Return (X, Y) of the center of cell containing provided text 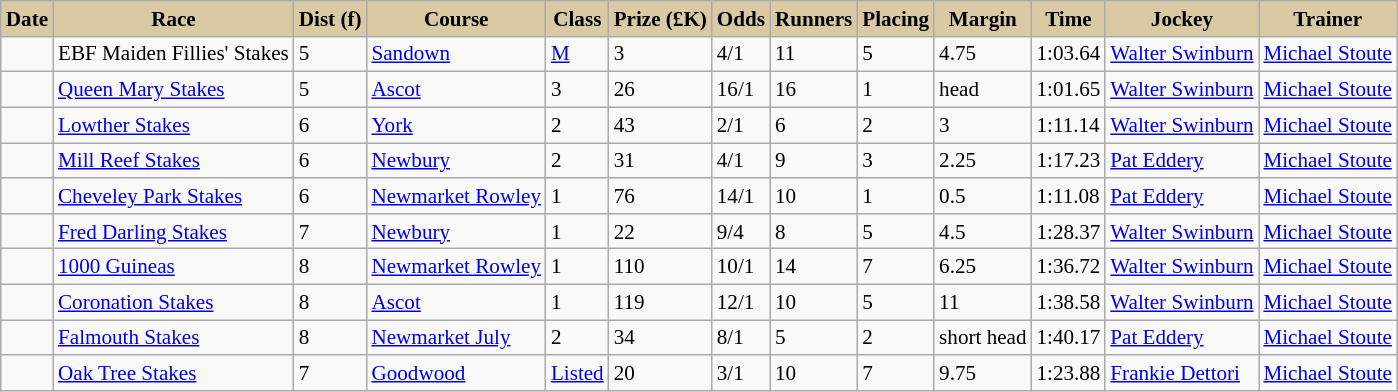
2.25 (982, 160)
9.75 (982, 372)
1:17.23 (1068, 160)
Goodwood (456, 372)
9/4 (741, 230)
1:28.37 (1068, 230)
EBF Maiden Fillies' Stakes (174, 54)
Odds (741, 18)
4.5 (982, 230)
16 (814, 90)
Course (456, 18)
0.5 (982, 196)
Race (174, 18)
43 (660, 124)
Class (578, 18)
Prize (£K) (660, 18)
Dist (f) (330, 18)
Falmouth Stakes (174, 338)
1:11.14 (1068, 124)
8/1 (741, 338)
20 (660, 372)
head (982, 90)
Runners (814, 18)
2/1 (741, 124)
Trainer (1327, 18)
34 (660, 338)
9 (814, 160)
10/1 (741, 266)
Mill Reef Stakes (174, 160)
14 (814, 266)
M (578, 54)
16/1 (741, 90)
1:23.88 (1068, 372)
Coronation Stakes (174, 302)
short head (982, 338)
4.75 (982, 54)
Frankie Dettori (1182, 372)
119 (660, 302)
Date (27, 18)
12/1 (741, 302)
6.25 (982, 266)
Oak Tree Stakes (174, 372)
3/1 (741, 372)
31 (660, 160)
Time (1068, 18)
76 (660, 196)
Queen Mary Stakes (174, 90)
1:11.08 (1068, 196)
Cheveley Park Stakes (174, 196)
Placing (896, 18)
Fred Darling Stakes (174, 230)
Lowther Stakes (174, 124)
1:03.64 (1068, 54)
1000 Guineas (174, 266)
14/1 (741, 196)
1:36.72 (1068, 266)
York (456, 124)
26 (660, 90)
Listed (578, 372)
Jockey (1182, 18)
1:40.17 (1068, 338)
22 (660, 230)
110 (660, 266)
Newmarket July (456, 338)
1:01.65 (1068, 90)
Margin (982, 18)
1:38.58 (1068, 302)
Sandown (456, 54)
